Provide the [x, y] coordinate of the cell's center where the given text is located.  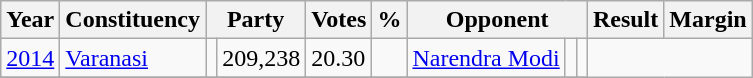
Year [30, 20]
209,238 [262, 58]
Constituency [133, 20]
Party [256, 20]
Narendra Modi [486, 58]
Result [625, 20]
20.30 [339, 58]
Votes [339, 20]
Opponent [497, 20]
Varanasi [133, 58]
Margin [708, 20]
2014 [30, 58]
% [390, 20]
